Capture the cell that displays the provided text and extract its (X, Y) central coordinate. 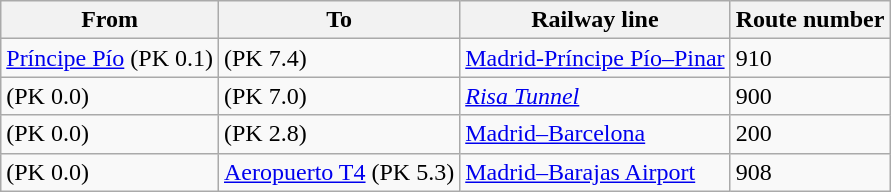
200 (810, 134)
(PK 7.4) (338, 58)
Madrid–Barajas Airport (595, 172)
(PK 7.0) (338, 96)
(PK 2.8) (338, 134)
To (338, 20)
Madrid–Barcelona (595, 134)
Príncipe Pío (PK 0.1) (110, 58)
Route number (810, 20)
Madrid-Príncipe Pío–Pinar (595, 58)
Risa Tunnel (595, 96)
Railway line (595, 20)
910 (810, 58)
908 (810, 172)
Aeropuerto T4 (PK 5.3) (338, 172)
From (110, 20)
900 (810, 96)
